Scan for the cell matching the given text and deliver its (X, Y) coordinate at center. 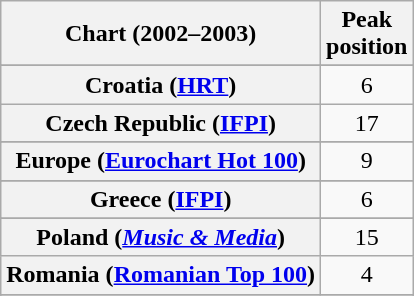
15 (367, 237)
Poland (Music & Media) (161, 237)
17 (367, 123)
4 (367, 275)
Romania (Romanian Top 100) (161, 275)
Croatia (HRT) (161, 85)
Greece (IFPI) (161, 199)
Czech Republic (IFPI) (161, 123)
Europe (Eurochart Hot 100) (161, 161)
Peakposition (367, 34)
Chart (2002–2003) (161, 34)
9 (367, 161)
